Find where the given text appears and provide that cell's center as (X, Y) coordinate. 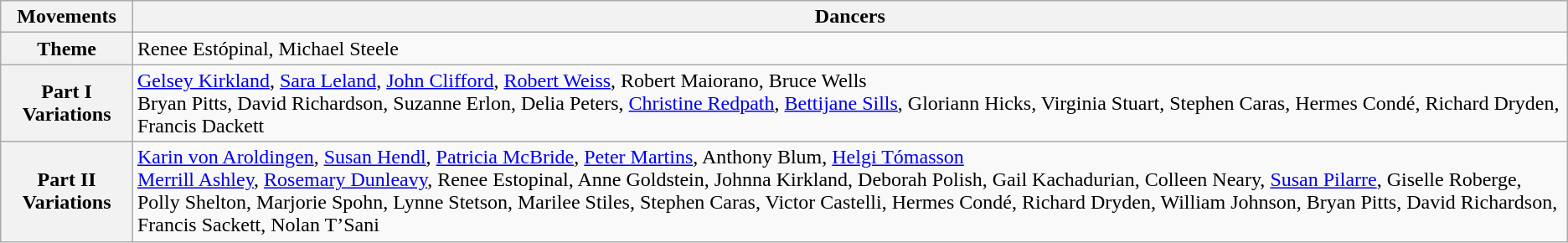
Movements (67, 17)
Theme (67, 49)
Renee Estópinal, Michael Steele (849, 49)
Dancers (849, 17)
Part I Variations (67, 103)
Part II Variations (67, 191)
